Output the (x, y) coordinate of the center of the cell containing the given text.  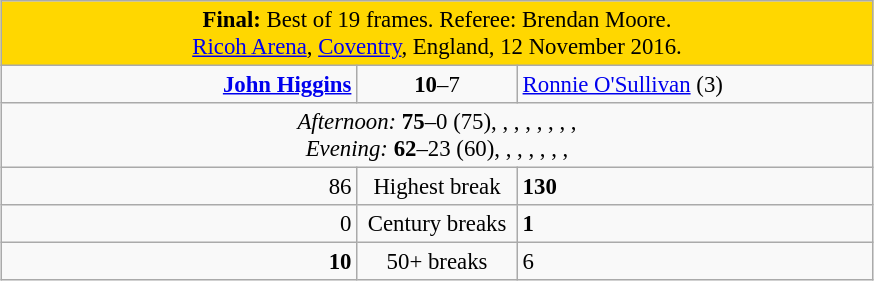
Ronnie O'Sullivan (3) (695, 85)
Afternoon: 75–0 (75), , , , , , , , Evening: 62–23 (60), , , , , , , (437, 136)
Highest break (438, 187)
Final: Best of 19 frames. Referee: Brendan Moore.Ricoh Arena, Coventry, England, 12 November 2016. (437, 34)
130 (695, 187)
6 (695, 262)
0 (179, 224)
10 (179, 262)
Century breaks (438, 224)
John Higgins (179, 85)
10–7 (438, 85)
50+ breaks (438, 262)
1 (695, 224)
86 (179, 187)
